Extract the [x, y] coordinate from the center of the cell holding the provided text.  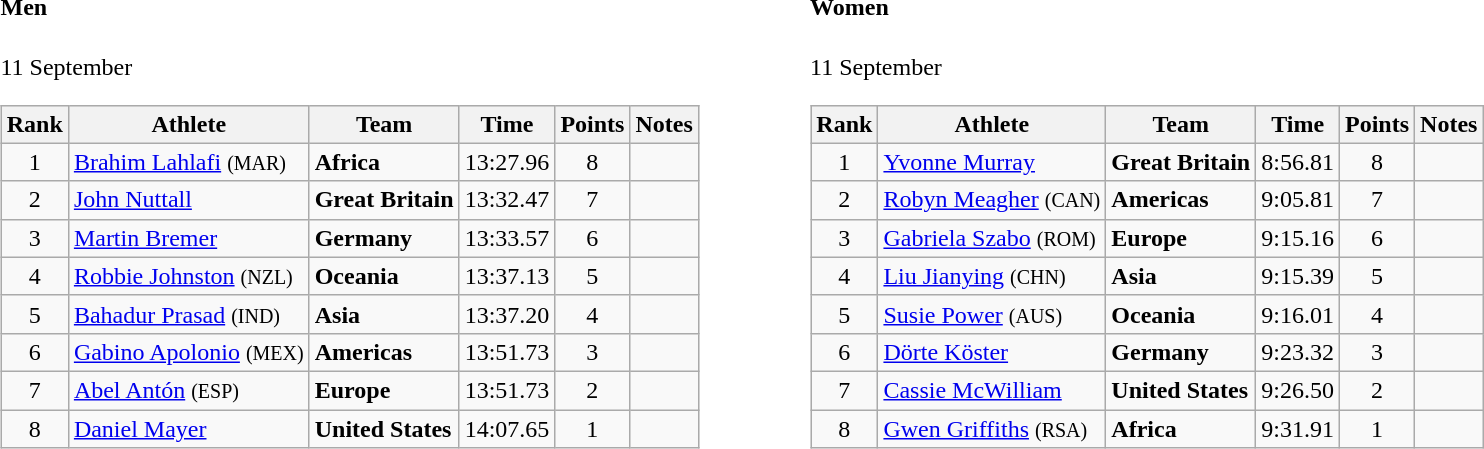
Gabriela Szabo (ROM) [992, 238]
13:37.20 [507, 314]
9:15.39 [1298, 276]
Abel Antón (ESP) [188, 390]
9:31.91 [1298, 429]
14:07.65 [507, 429]
Daniel Mayer [188, 429]
8:56.81 [1298, 162]
13:27.96 [507, 162]
Brahim Lahlafi (MAR) [188, 162]
Liu Jianying (CHN) [992, 276]
13:32.47 [507, 200]
John Nuttall [188, 200]
Robbie Johnston (NZL) [188, 276]
9:26.50 [1298, 390]
Martin Bremer [188, 238]
Dörte Köster [992, 352]
Yvonne Murray [992, 162]
9:23.32 [1298, 352]
Gwen Griffiths (RSA) [992, 429]
9:15.16 [1298, 238]
Gabino Apolonio (MEX) [188, 352]
13:33.57 [507, 238]
13:37.13 [507, 276]
9:05.81 [1298, 200]
Robyn Meagher (CAN) [992, 200]
Bahadur Prasad (IND) [188, 314]
9:16.01 [1298, 314]
Cassie McWilliam [992, 390]
Susie Power (AUS) [992, 314]
